For the text-containing cell, return its midpoint in (x, y) coordinate format. 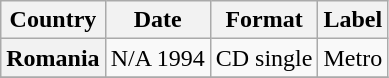
Metro (353, 58)
Label (353, 20)
Romania (53, 58)
Format (264, 20)
CD single (264, 58)
N/A 1994 (158, 58)
Country (53, 20)
Date (158, 20)
